Search for the cell housing the specified text and yield its (x, y) center coordinate. 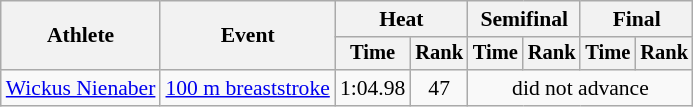
Wickus Nienaber (81, 88)
1:04.98 (372, 88)
Athlete (81, 36)
Semifinal (524, 19)
did not advance (580, 88)
100 m breaststroke (247, 88)
Event (247, 36)
Heat (402, 19)
47 (439, 88)
Final (636, 19)
